Capture the cell that displays the provided text and extract its [x, y] central coordinate. 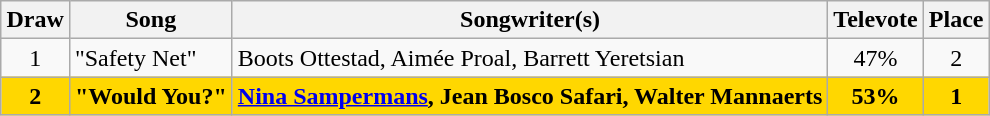
Televote [876, 20]
"Would You?" [150, 96]
"Safety Net" [150, 58]
47% [876, 58]
53% [876, 96]
Draw [35, 20]
Song [150, 20]
Place [956, 20]
Nina Sampermans, Jean Bosco Safari, Walter Mannaerts [530, 96]
Boots Ottestad, Aimée Proal, Barrett Yeretsian [530, 58]
Songwriter(s) [530, 20]
